Return the [x, y] coordinate for the center point of the cell that contains the specified text.  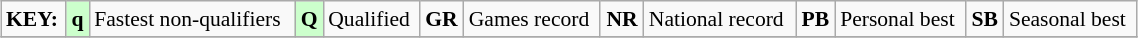
Seasonal best [1070, 19]
GR [442, 19]
PB [816, 19]
National record [720, 19]
SB [985, 19]
Qualified [371, 19]
q [78, 19]
Q [309, 19]
Fastest non-qualifiers [192, 19]
NR [622, 19]
Games record [532, 19]
KEY: [34, 19]
Personal best [900, 19]
